Scan for the cell matching the given text and deliver its [X, Y] coordinate at center. 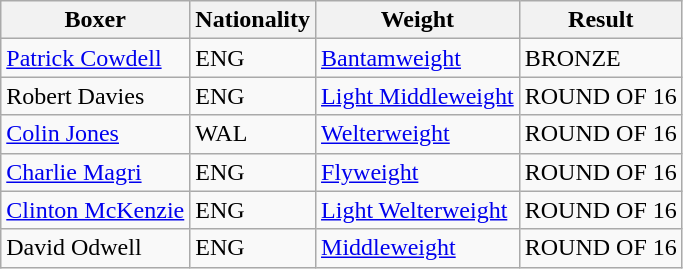
Light Middleweight [418, 96]
Boxer [96, 20]
Weight [418, 20]
Result [600, 20]
Clinton McKenzie [96, 210]
BRONZE [600, 58]
Light Welterweight [418, 210]
WAL [253, 134]
Welterweight [418, 134]
Middleweight [418, 248]
Charlie Magri [96, 172]
Patrick Cowdell [96, 58]
Colin Jones [96, 134]
Bantamweight [418, 58]
Flyweight [418, 172]
Nationality [253, 20]
Robert Davies [96, 96]
David Odwell [96, 248]
